Pinpoint the cell where the given text exists, returning its [x, y] midpoint coordinate. 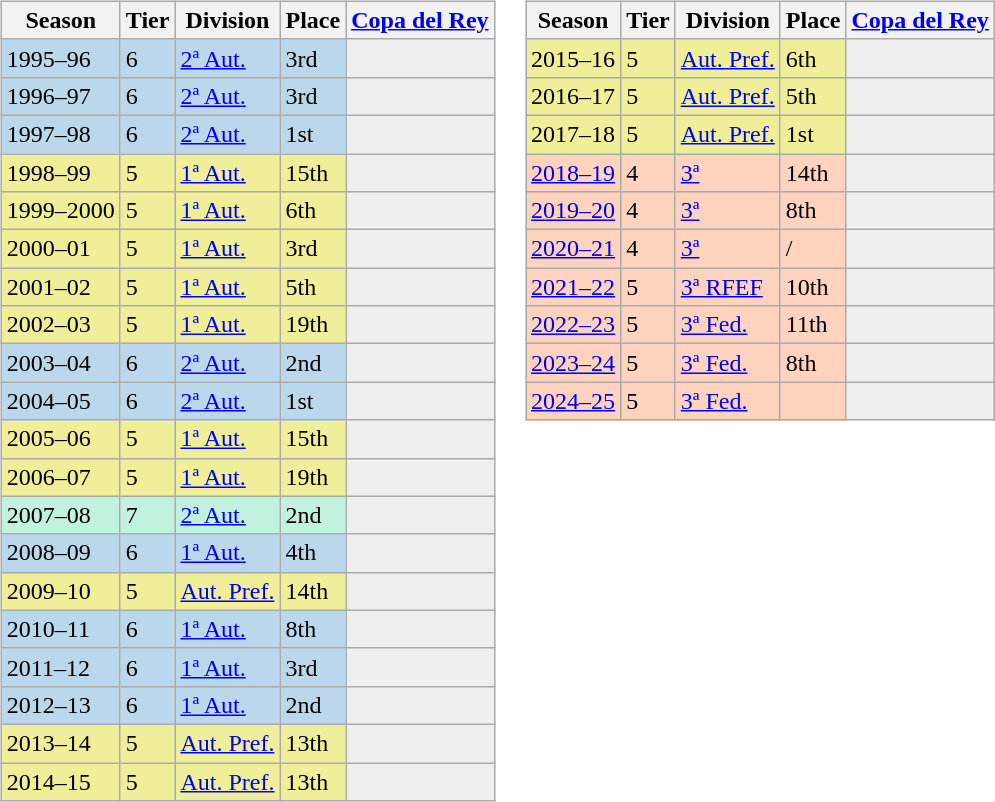
7 [148, 515]
2007–08 [60, 515]
2013–14 [60, 743]
2019–20 [574, 211]
2018–19 [574, 173]
2005–06 [60, 439]
4th [313, 553]
2024–25 [574, 401]
2021–22 [574, 287]
2008–09 [60, 553]
2009–10 [60, 591]
3ª RFEF [728, 287]
2020–21 [574, 249]
2023–24 [574, 363]
/ [813, 249]
10th [813, 287]
2017–18 [574, 134]
2022–23 [574, 325]
2006–07 [60, 477]
1999–2000 [60, 211]
2004–05 [60, 401]
2000–01 [60, 249]
11th [813, 325]
2016–17 [574, 96]
2001–02 [60, 287]
2015–16 [574, 58]
1998–99 [60, 173]
2002–03 [60, 325]
2011–12 [60, 667]
1996–97 [60, 96]
1995–96 [60, 58]
2003–04 [60, 363]
1997–98 [60, 134]
2012–13 [60, 705]
2014–15 [60, 781]
2010–11 [60, 629]
